Search for the cell housing the specified text and yield its (x, y) center coordinate. 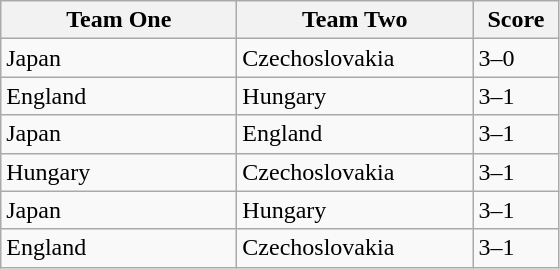
3–0 (516, 58)
Team Two (355, 20)
Team One (119, 20)
Score (516, 20)
